Detect which cell encompasses the target text, then output its [X, Y] center coordinate. 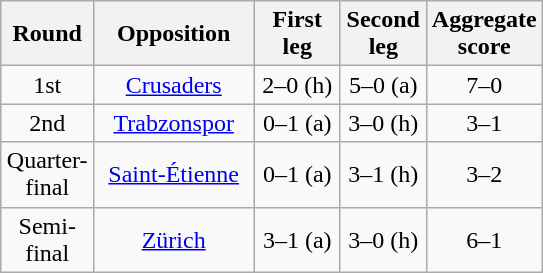
7–0 [484, 85]
Zürich [174, 240]
2nd [47, 123]
First leg [297, 34]
Saint-Étienne [174, 174]
Semi-final [47, 240]
Trabzonspor [174, 123]
Opposition [174, 34]
Quarter-final [47, 174]
Second leg [383, 34]
5–0 (a) [383, 85]
3–1 (h) [383, 174]
2–0 (h) [297, 85]
3–1 [484, 123]
3–1 (a) [297, 240]
1st [47, 85]
Crusaders [174, 85]
Aggregate score [484, 34]
3–2 [484, 174]
6–1 [484, 240]
Round [47, 34]
